Return [x, y] of the center of cell containing provided text 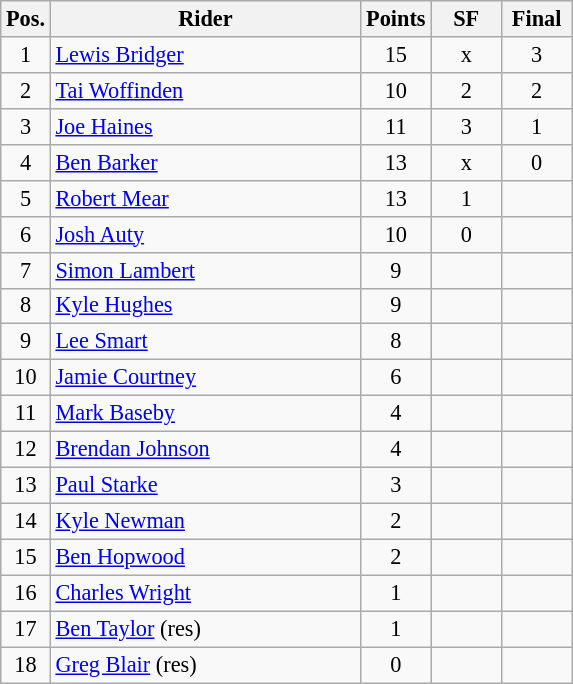
Ben Hopwood [205, 557]
Final [536, 19]
Greg Blair (res) [205, 665]
Charles Wright [205, 593]
Josh Auty [205, 234]
Ben Barker [205, 162]
Points [396, 19]
SF [466, 19]
Mark Baseby [205, 414]
16 [26, 593]
Jamie Courtney [205, 378]
Lee Smart [205, 342]
Rider [205, 19]
5 [26, 198]
Joe Haines [205, 126]
12 [26, 450]
17 [26, 629]
Ben Taylor (res) [205, 629]
Brendan Johnson [205, 450]
Simon Lambert [205, 270]
Kyle Hughes [205, 306]
Paul Starke [205, 485]
14 [26, 521]
Lewis Bridger [205, 55]
Robert Mear [205, 198]
18 [26, 665]
Pos. [26, 19]
Tai Woffinden [205, 90]
Kyle Newman [205, 521]
7 [26, 270]
